Find where the given text appears and provide that cell's center as [X, Y] coordinate. 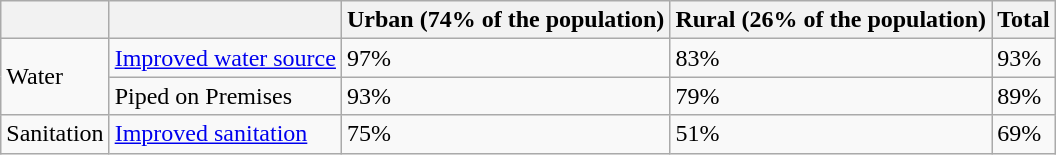
69% [1024, 134]
97% [505, 58]
89% [1024, 96]
Total [1024, 20]
83% [831, 58]
Improved water source [225, 58]
Urban (74% of the population) [505, 20]
75% [505, 134]
79% [831, 96]
Water [55, 77]
Piped on Premises [225, 96]
Improved sanitation [225, 134]
Rural (26% of the population) [831, 20]
51% [831, 134]
Sanitation [55, 134]
